Detect which cell encompasses the target text, then output its [x, y] center coordinate. 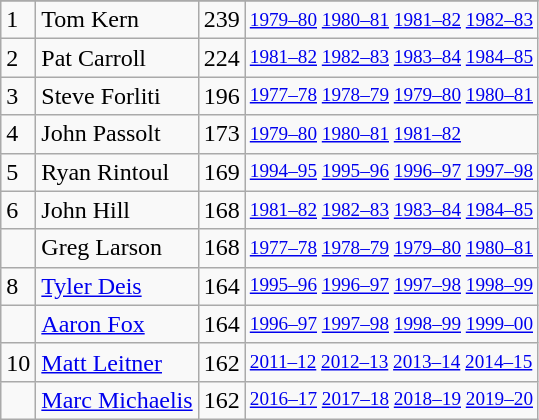
196 [222, 96]
8 [18, 286]
Tyler Deis [117, 286]
224 [222, 58]
173 [222, 134]
Aaron Fox [117, 324]
2016–17 2017–18 2018–19 2019–20 [391, 400]
Matt Leitner [117, 362]
2 [18, 58]
1979–80 1980–81 1981–82 [391, 134]
1994–95 1995–96 1996–97 1997–98 [391, 172]
1979–80 1980–81 1981–82 1982–83 [391, 20]
1996–97 1997–98 1998–99 1999–00 [391, 324]
10 [18, 362]
6 [18, 210]
Ryan Rintoul [117, 172]
John Hill [117, 210]
John Passolt [117, 134]
3 [18, 96]
4 [18, 134]
Tom Kern [117, 20]
2011–12 2012–13 2013–14 2014–15 [391, 362]
Marc Michaelis [117, 400]
239 [222, 20]
169 [222, 172]
1995–96 1996–97 1997–98 1998–99 [391, 286]
Greg Larson [117, 248]
Pat Carroll [117, 58]
Steve Forliti [117, 96]
5 [18, 172]
1 [18, 20]
